From the cell containing the given text, extract its center point as [x, y] coordinate. 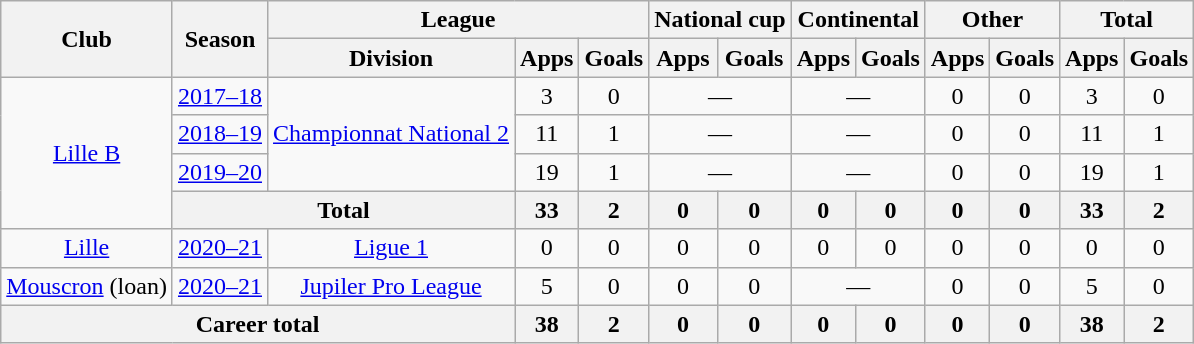
Club [87, 39]
Continental [858, 20]
Mouscron (loan) [87, 286]
Other [992, 20]
Season [220, 39]
Division [392, 58]
2017–18 [220, 96]
National cup [720, 20]
2019–20 [220, 172]
Career total [258, 324]
2018–19 [220, 134]
Championnat National 2 [392, 134]
League [458, 20]
Lille [87, 248]
Jupiler Pro League [392, 286]
Lille B [87, 153]
Ligue 1 [392, 248]
